Extract the [X, Y] coordinate from the center of the cell holding the provided text.  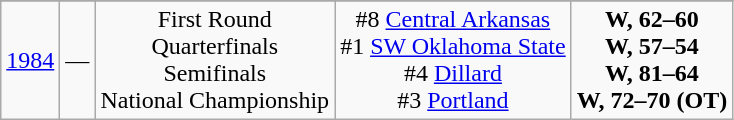
First RoundQuarterfinalsSemifinalsNational Championship [215, 60]
W, 62–60W, 57–54W, 81–64W, 72–70 (OT) [652, 60]
1984 [30, 60]
— [78, 60]
#8 Central Arkansas#1 SW Oklahoma State#4 Dillard#3 Portland [454, 60]
